Identify which cell holds the provided text, then report its [X, Y] central coordinate. 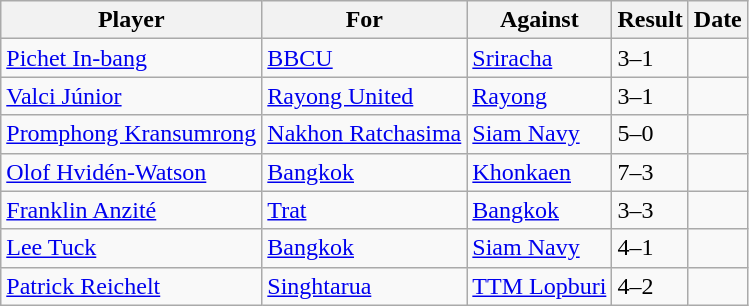
Lee Tuck [132, 248]
3–3 [650, 210]
Nakhon Ratchasima [364, 134]
For [364, 20]
5–0 [650, 134]
Date [718, 20]
BBCU [364, 58]
Rayong United [364, 96]
Promphong Kransumrong [132, 134]
4–1 [650, 248]
Rayong [540, 96]
TTM Lopburi [540, 286]
Singhtarua [364, 286]
4–2 [650, 286]
Franklin Anzité [132, 210]
Olof Hvidén-Watson [132, 172]
Sriracha [540, 58]
Against [540, 20]
Pichet In-bang [132, 58]
Valci Júnior [132, 96]
Khonkaen [540, 172]
Patrick Reichelt [132, 286]
Player [132, 20]
7–3 [650, 172]
Trat [364, 210]
Result [650, 20]
